Pinpoint the cell where the given text exists, returning its [x, y] midpoint coordinate. 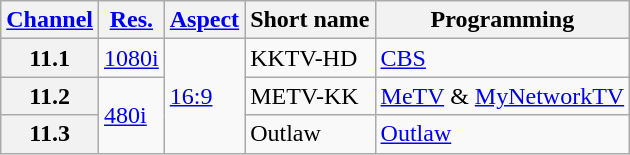
11.3 [50, 134]
Res. [132, 20]
Channel [50, 20]
KKTV-HD [310, 58]
MeTV & MyNetworkTV [502, 96]
Aspect [204, 20]
Short name [310, 20]
11.2 [50, 96]
11.1 [50, 58]
480i [132, 115]
1080i [132, 58]
16:9 [204, 96]
METV-KK [310, 96]
Programming [502, 20]
CBS [502, 58]
